Determine the [x, y] coordinate at the center of the cell enclosing the given text.  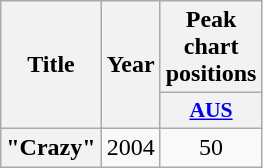
Title [51, 65]
"Crazy" [51, 147]
Peak chart positions [211, 47]
2004 [130, 147]
50 [211, 147]
Year [130, 65]
AUS [211, 111]
